Provide the (X, Y) coordinate of the cell's center where the given text is located.  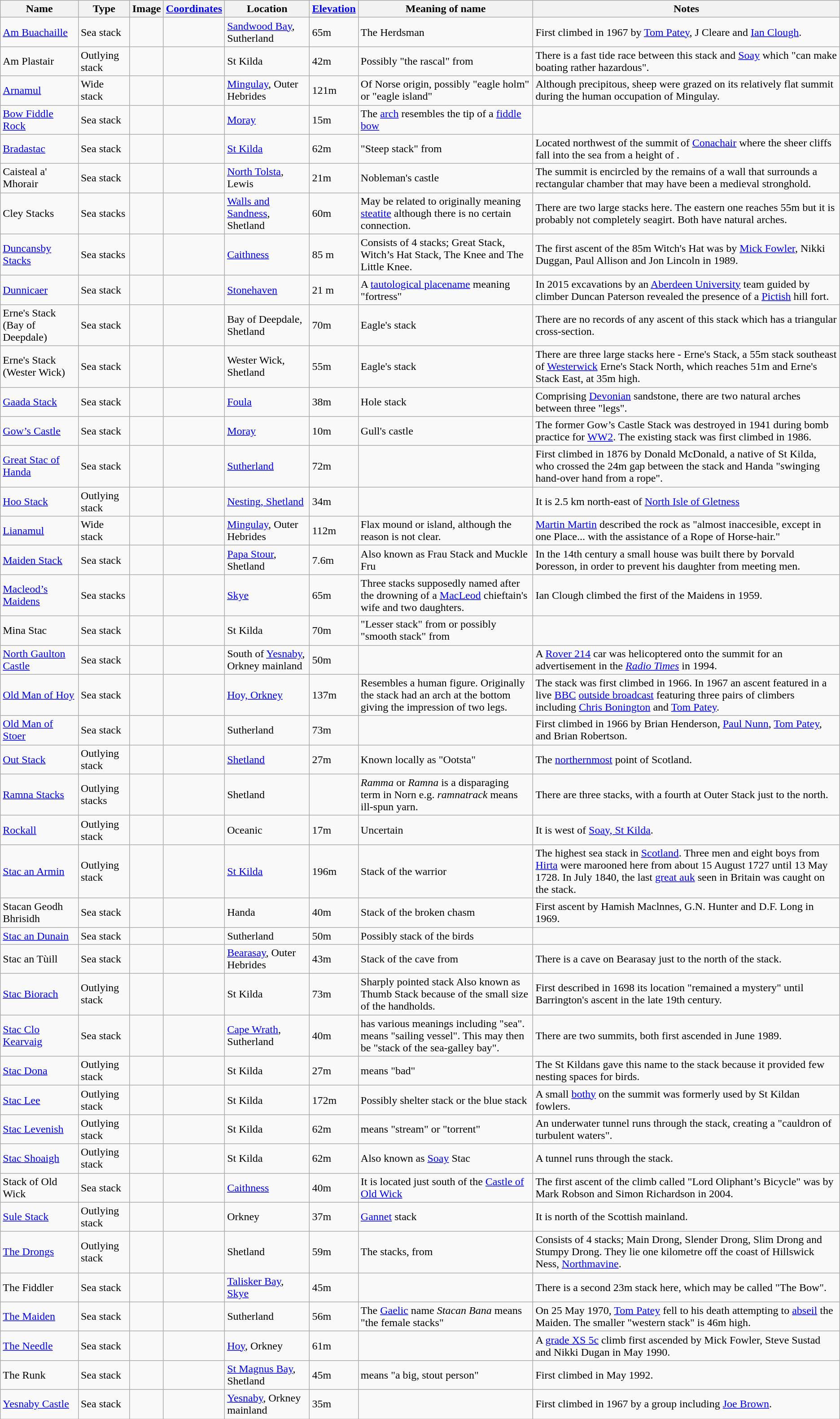
Yesnaby, Orkney mainland (267, 1404)
It is located just south of the Castle of Old Wick (446, 1188)
Stacan Geodh Bhrisidh (39, 912)
Gaada Stack (39, 401)
There is a cave on Bearasay just to the north of the stack. (687, 959)
Stac Clo Kearvaig (39, 1036)
An underwater tunnel runs through the stack, creating a "cauldron of turbulent waters". (687, 1129)
Erne's Stack (Wester Wick) (39, 366)
Macleod’s Maidens (39, 595)
The Herdsman (446, 32)
Martin Martin described the rock as "almost inaccesible, except in one Place... with the assistance of a Rope of Horse-hair." (687, 531)
Sandwood Bay, Sutherland (267, 32)
Sharply pointed stack Also known as Thumb Stack because of the small size of the handholds. (446, 994)
35m (334, 1404)
Stack of the cave from (446, 959)
Gow’s Castle (39, 431)
Walls and Sandness, Shetland (267, 213)
Comprising Devonian sandstone, there are two natural arches between three "legs". (687, 401)
Also known as Soay Stac (446, 1158)
112m (334, 531)
42m (334, 61)
Caisteal a' Mhorair (39, 178)
There are no records of any ascent of this stack which has a triangular cross-section. (687, 325)
56m (334, 1316)
First climbed in 1967 by Tom Patey, J Cleare and Ian Clough. (687, 32)
Cape Wrath, Sutherland (267, 1036)
The Gaelic name Stacan Bana means "the female stacks" (446, 1316)
21 m (334, 290)
The Runk (39, 1375)
38m (334, 401)
"Lesser stack" from or possibly "smooth stack" from (446, 630)
Skye (267, 595)
Foula (267, 401)
Erne's Stack (Bay of Deepdale) (39, 325)
The arch resembles the tip of a fiddle bow (446, 119)
Three stacks supposedly named after the drowning of a MacLeod chieftain's wife and two daughters. (446, 595)
72m (334, 466)
Stack of Old Wick (39, 1188)
First climbed in 1967 by a group including Joe Brown. (687, 1404)
Type (104, 9)
Stac an Tùill (39, 959)
Am Buachaille (39, 32)
"Steep stack" from (446, 149)
21m (334, 178)
has various meanings including "sea". means "sailing vessel". This may then be "stack of the sea-galley bay". (446, 1036)
First described in 1698 its location "remained a mystery" until Barrington's ascent in the late 19th century. (687, 994)
Notes (687, 9)
In 2015 excavations by an Aberdeen University team guided by climber Duncan Paterson revealed the presence of a Pictish hill fort. (687, 290)
Oceanic (267, 830)
It is 2.5 km north-east of North Isle of Gletness (687, 502)
Gull's castle (446, 431)
121m (334, 91)
Arnamul (39, 91)
Stack of the broken chasm (446, 912)
The first ascent of the 85m Witch's Hat was by Mick Fowler, Nikki Duggan, Paul Allison and Jon Lincoln in 1989. (687, 255)
The summit is encircled by the remains of a wall that surrounds a rectangular chamber that may have been a medieval stronghold. (687, 178)
Elevation (334, 9)
Ramna Stacks (39, 795)
Image (146, 9)
Stonehaven (267, 290)
The Fiddler (39, 1287)
North Gaulton Castle (39, 660)
There are two summits, both first ascended in June 1989. (687, 1036)
Bay of Deepdale, Shetland (267, 325)
Hoo Stack (39, 502)
Stack of the warrior (446, 871)
Coordinates (194, 9)
Ian Clough climbed the first of the Maidens in 1959. (687, 595)
Location (267, 9)
Uncertain (446, 830)
Consists of 4 stacks; Main Drong, Slender Drong, Slim Drong and Stumpy Drong. They lie one kilometre off the coast of Hillswick Ness, Northmavine. (687, 1252)
Possibly shelter stack or the blue stack (446, 1100)
10m (334, 431)
172m (334, 1100)
Bradastac (39, 149)
43m (334, 959)
Sule Stack (39, 1217)
Old Man of Hoy (39, 695)
St Magnus Bay, Shetland (267, 1375)
196m (334, 871)
First climbed in May 1992. (687, 1375)
59m (334, 1252)
There are three stacks, with a fourth at Outer Stack just to the north. (687, 795)
Stac an Armin (39, 871)
First climbed in 1966 by Brian Henderson, Paul Nunn, Tom Patey, and Brian Robertson. (687, 730)
Gannet stack (446, 1217)
Stac Biorach (39, 994)
Of Norse origin, possibly "eagle holm" or "eagle island" (446, 91)
Located northwest of the summit of Conachair where the sheer cliffs fall into the sea from a height of . (687, 149)
61m (334, 1346)
There is a second 23m stack here, which may be called "The Bow". (687, 1287)
The Needle (39, 1346)
It is north of the Scottish mainland. (687, 1217)
55m (334, 366)
Maiden Stack (39, 560)
The first ascent of the climb called "Lord Oliphant’s Bicycle" was by Mark Robson and Simon Richardson in 2004. (687, 1188)
Wester Wick, Shetland (267, 366)
The former Gow’s Castle Stack was destroyed in 1941 during bomb practice for WW2. The existing stack was first climbed in 1986. (687, 431)
Dunnicaer (39, 290)
7.6m (334, 560)
There is a fast tide race between this stack and Soay which "can make boating rather hazardous". (687, 61)
The Maiden (39, 1316)
Great Stac of Handa (39, 466)
It is west of Soay, St Kilda. (687, 830)
means "a big, stout person" (446, 1375)
The St Kildans gave this name to the stack because it provided few nesting spaces for birds. (687, 1071)
Meaning of name (446, 9)
Old Man of Stoer (39, 730)
A tautological placename meaning "fortress" (446, 290)
The Drongs (39, 1252)
60m (334, 213)
Outlying stacks (104, 795)
The northernmost point of Scotland. (687, 760)
Name (39, 9)
34m (334, 502)
A small bothy on the summit was formerly used by St Kildan fowlers. (687, 1100)
85 m (334, 255)
Possibly "the rascal" from (446, 61)
May be related to originally meaning steatite although there is no certain connection. (446, 213)
means "stream" or "torrent" (446, 1129)
Nesting, Shetland (267, 502)
Also known as Frau Stack and Muckle Fru (446, 560)
Orkney (267, 1217)
Possibly stack of the birds (446, 936)
Yesnaby Castle (39, 1404)
137m (334, 695)
Papa Stour, Shetland (267, 560)
Lianamul (39, 531)
Flax mound or island, although the reason is not clear. (446, 531)
A grade XS 5c climb first ascended by Mick Fowler, Steve Sustad and Nikki Dugan in May 1990. (687, 1346)
Out Stack (39, 760)
Duncansby Stacks (39, 255)
A Rover 214 car was helicoptered onto the summit for an advertisement in the Radio Times in 1994. (687, 660)
Although precipitous, sheep were grazed on its relatively flat summit during the human occupation of Mingulay. (687, 91)
Bow Fiddle Rock (39, 119)
Stac Shoaigh (39, 1158)
Stac Levenish (39, 1129)
Consists of 4 stacks; Great Stack, Witch’s Hat Stack, The Knee and The Little Knee. (446, 255)
In the 14th century a small house was built there by Þorvald Þoresson, in order to prevent his daughter from meeting men. (687, 560)
Ramma or Ramna is a disparaging term in Norn e.g. ramnatrack means ill-spun yarn. (446, 795)
Handa (267, 912)
Mina Stac (39, 630)
On 25 May 1970, Tom Patey fell to his death attempting to abseil the Maiden. The smaller "western stack" is 46m high. (687, 1316)
15m (334, 119)
Nobleman's castle (446, 178)
Am Plastair (39, 61)
17m (334, 830)
Stac Lee (39, 1100)
North Tolsta, Lewis (267, 178)
First ascent by Hamish Maclnnes, G.N. Hunter and D.F. Long in 1969. (687, 912)
Talisker Bay, Skye (267, 1287)
Stac an Dunain (39, 936)
The stacks, from (446, 1252)
Cley Stacks (39, 213)
Rockall (39, 830)
There are two large stacks here. The eastern one reaches 55m but it is probably not completely seagirt. Both have natural arches. (687, 213)
means "bad" (446, 1071)
Hole stack (446, 401)
South of Yesnaby, Orkney mainland (267, 660)
Bearasay, Outer Hebrides (267, 959)
A tunnel runs through the stack. (687, 1158)
Known locally as "Ootsta" (446, 760)
37m (334, 1217)
Stac Dona (39, 1071)
Resembles a human figure. Originally the stack had an arch at the bottom giving the impression of two legs. (446, 695)
